Find where the given text appears and provide that cell's center as [x, y] coordinate. 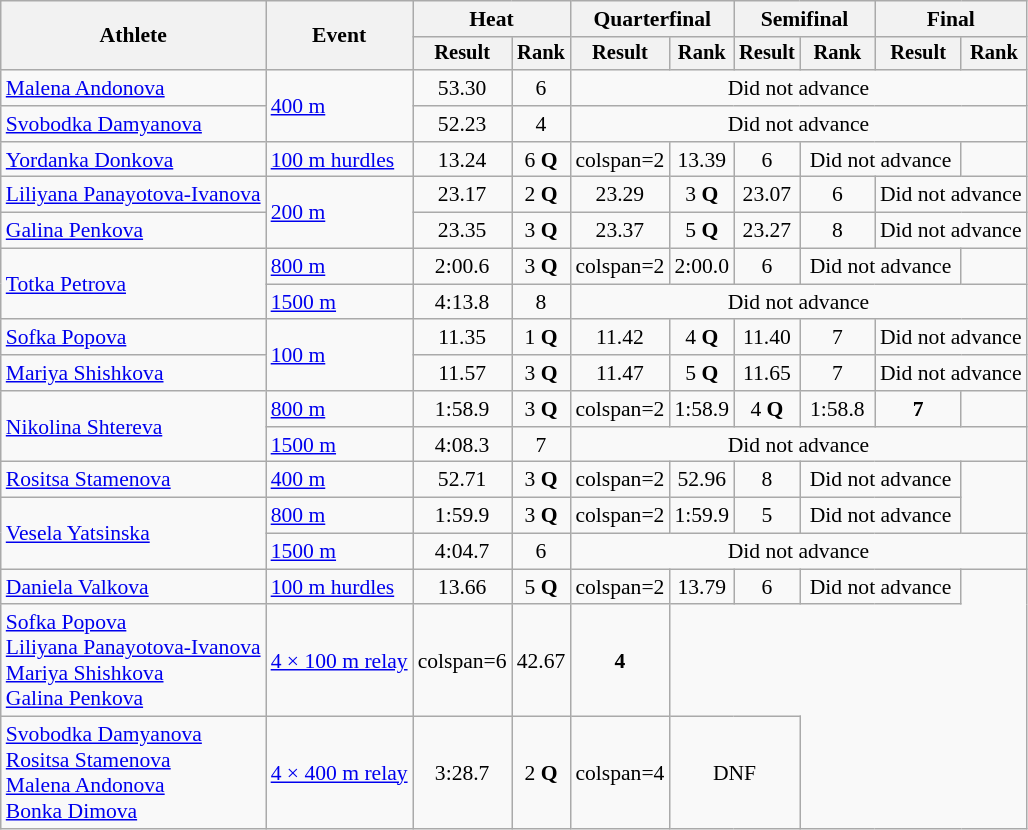
4:13.8 [462, 302]
4 × 100 m relay [340, 661]
Galina Penkova [134, 231]
4 × 400 m relay [340, 773]
Daniela Valkova [134, 587]
Liliyana Panayotova-Ivanova [134, 195]
100 m [340, 356]
2:00.6 [462, 267]
23.29 [620, 195]
13.24 [462, 160]
13.39 [702, 160]
200 m [340, 212]
3:28.7 [462, 773]
23.07 [767, 195]
Sofka PopovaLiliyana Panayotova-Ivanova Mariya ShishkovaGalina Penkova [134, 661]
11.57 [462, 373]
11.35 [462, 338]
Heat [492, 19]
Semifinal [804, 19]
Svobodka DamyanovaRositsa Stamenova Malena AndonovaBonka Dimova [134, 773]
1:58.8 [838, 409]
52.23 [462, 124]
Event [340, 36]
4:08.3 [462, 445]
11.40 [767, 338]
Quarterfinal [652, 19]
Malena Andonova [134, 88]
DNF [734, 773]
23.17 [462, 195]
4:04.7 [462, 552]
11.47 [620, 373]
Totka Petrova [134, 284]
11.65 [767, 373]
Vesela Yatsinska [134, 534]
6 Q [542, 160]
colspan=6 [462, 661]
11.42 [620, 338]
23.27 [767, 231]
13.66 [462, 587]
42.67 [542, 661]
1 Q [542, 338]
colspan=4 [620, 773]
Final [951, 19]
53.30 [462, 88]
Yordanka Donkova [134, 160]
Svobodka Damyanova [134, 124]
52.96 [702, 480]
Mariya Shishkova [134, 373]
2:00.0 [702, 267]
5 [767, 516]
23.35 [462, 231]
13.79 [702, 587]
Nikolina Shtereva [134, 426]
23.37 [620, 231]
52.71 [462, 480]
Sofka Popova [134, 338]
Athlete [134, 36]
Rositsa Stamenova [134, 480]
